Locate the cell with the specified text and output its [X, Y] center coordinate. 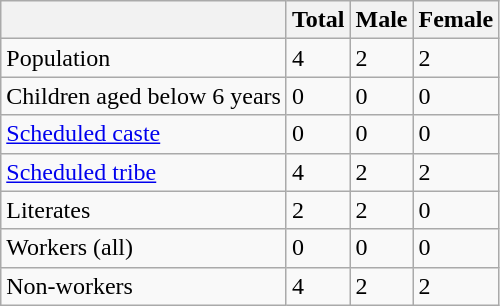
Population [144, 58]
Literates [144, 210]
Scheduled caste [144, 134]
Scheduled tribe [144, 172]
Male [382, 20]
Children aged below 6 years [144, 96]
Workers (all) [144, 248]
Female [456, 20]
Total [318, 20]
Non-workers [144, 286]
